Scan for the cell matching the given text and deliver its [x, y] coordinate at center. 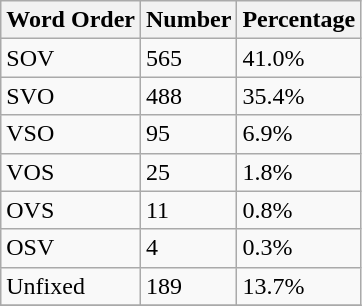
OVS [71, 210]
SOV [71, 58]
0.8% [299, 210]
6.9% [299, 134]
11 [188, 210]
189 [188, 286]
488 [188, 96]
41.0% [299, 58]
13.7% [299, 286]
Percentage [299, 20]
Unfixed [71, 286]
VOS [71, 172]
25 [188, 172]
Word Order [71, 20]
Number [188, 20]
565 [188, 58]
0.3% [299, 248]
35.4% [299, 96]
OSV [71, 248]
95 [188, 134]
4 [188, 248]
SVO [71, 96]
VSO [71, 134]
1.8% [299, 172]
